Detect which cell encompasses the target text, then output its [X, Y] center coordinate. 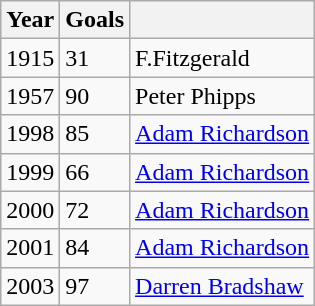
Year [30, 20]
1957 [30, 96]
Peter Phipps [222, 96]
84 [95, 248]
85 [95, 134]
2000 [30, 210]
97 [95, 286]
Goals [95, 20]
66 [95, 172]
72 [95, 210]
1999 [30, 172]
1998 [30, 134]
Darren Bradshaw [222, 286]
F.Fitzgerald [222, 58]
2003 [30, 286]
1915 [30, 58]
90 [95, 96]
31 [95, 58]
2001 [30, 248]
